Extract the (x, y) coordinate from the center of the cell holding the provided text.  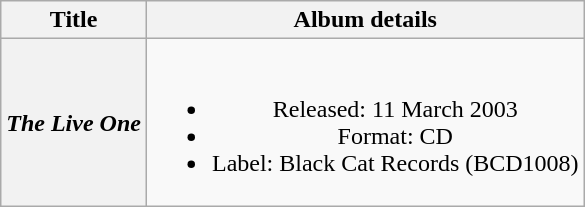
Released: 11 March 2003Format: CDLabel: Black Cat Records (BCD1008) (365, 122)
The Live One (74, 122)
Album details (365, 20)
Title (74, 20)
